For the text-containing cell, return its midpoint in [x, y] coordinate format. 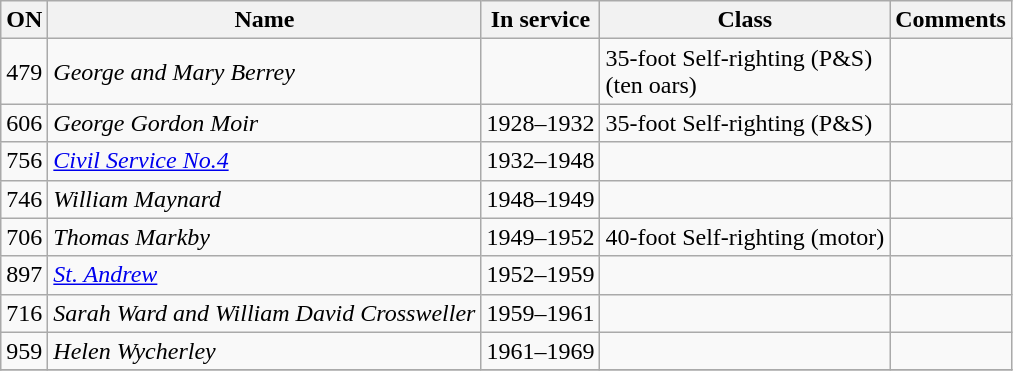
George and Mary Berrey [264, 72]
1961–1969 [540, 351]
In service [540, 20]
746 [24, 199]
George Gordon Moir [264, 123]
William Maynard [264, 199]
Civil Service No.4 [264, 161]
479 [24, 72]
1932–1948 [540, 161]
Comments [951, 20]
ON [24, 20]
35-foot Self-righting (P&S) [745, 123]
897 [24, 275]
1928–1932 [540, 123]
959 [24, 351]
1959–1961 [540, 313]
606 [24, 123]
35-foot Self-righting (P&S)(ten oars) [745, 72]
Sarah Ward and William David Crossweller [264, 313]
Helen Wycherley [264, 351]
40-foot Self-righting (motor) [745, 237]
Name [264, 20]
1948–1949 [540, 199]
Class [745, 20]
St. Andrew [264, 275]
1949–1952 [540, 237]
716 [24, 313]
Thomas Markby [264, 237]
706 [24, 237]
1952–1959 [540, 275]
756 [24, 161]
